From the cell containing the given text, extract its center point as (X, Y) coordinate. 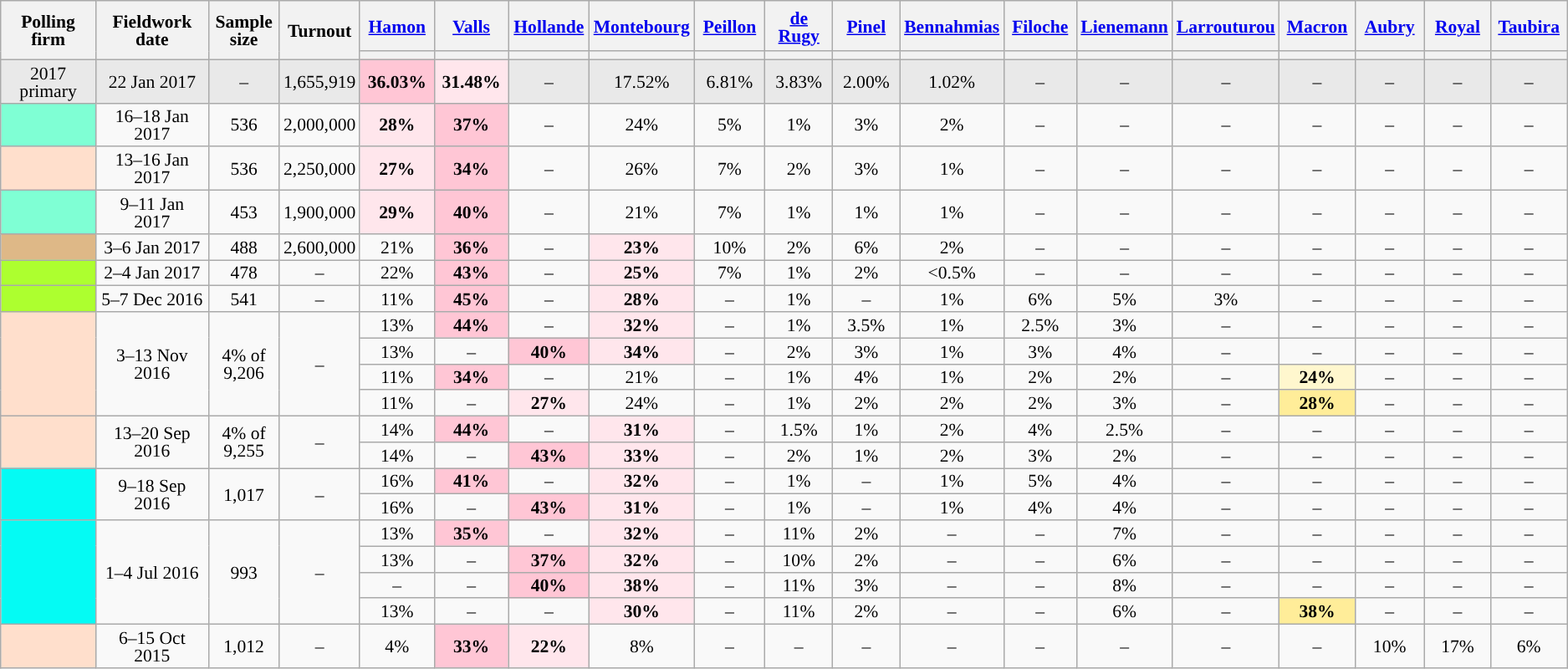
1,012 (244, 646)
4% of 9,206 (244, 364)
22 Jan 2017 (152, 81)
488 (244, 248)
Fieldwork date (152, 30)
2–4 Jan 2017 (152, 273)
3.5% (866, 324)
Samplesize (244, 30)
Peillon (729, 26)
17.52% (642, 81)
4% of 9,255 (244, 442)
1,900,000 (319, 212)
Lienemann (1124, 26)
541 (244, 299)
1.5% (799, 430)
23% (642, 248)
35% (472, 534)
Hamon (396, 26)
Hollande (549, 26)
17% (1458, 646)
3–13 Nov 2016 (152, 364)
26% (642, 169)
Montebourg (642, 26)
Valls (472, 26)
Taubira (1529, 26)
Filoche (1040, 26)
13–20 Sep 2016 (152, 442)
16–18 Jan 2017 (152, 125)
31.48% (472, 81)
2.00% (866, 81)
2,250,000 (319, 169)
Bennahmias (952, 26)
de Rugy (799, 26)
1,655,919 (319, 81)
Royal (1458, 26)
Turnout (319, 30)
41% (472, 482)
36.03% (396, 81)
3–6 Jan 2017 (152, 248)
30% (642, 612)
9–18 Sep 2016 (152, 494)
29% (396, 212)
36% (472, 248)
25% (642, 273)
5–7 Dec 2016 (152, 299)
45% (472, 299)
993 (244, 572)
1–4 Jul 2016 (152, 572)
6.81% (729, 81)
2017 primary (49, 81)
1,017 (244, 494)
1.02% (952, 81)
Pinel (866, 26)
6–15 Oct 2015 (152, 646)
453 (244, 212)
13–16 Jan 2017 (152, 169)
2,000,000 (319, 125)
2,600,000 (319, 248)
Macron (1317, 26)
9–11 Jan 2017 (152, 212)
478 (244, 273)
Polling firm (49, 30)
<0.5% (952, 273)
3.83% (799, 81)
Aubry (1390, 26)
Larrouturou (1226, 26)
